For the text-containing cell, return its midpoint in (X, Y) coordinate format. 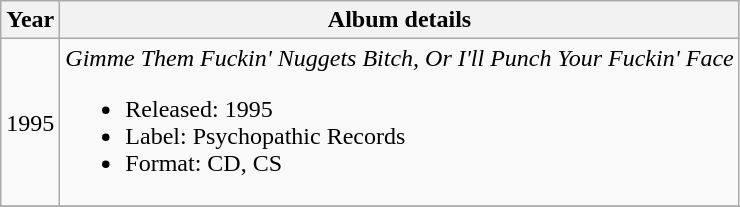
Year (30, 20)
Gimme Them Fuckin' Nuggets Bitch, Or I'll Punch Your Fuckin' FaceReleased: 1995Label: Psychopathic RecordsFormat: CD, CS (400, 122)
1995 (30, 122)
Album details (400, 20)
